Scan for the cell matching the given text and deliver its (x, y) coordinate at center. 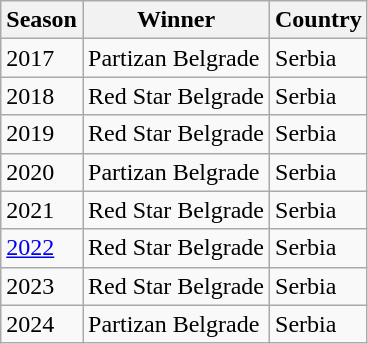
2024 (42, 324)
Winner (176, 20)
2019 (42, 134)
Country (319, 20)
Season (42, 20)
2021 (42, 210)
2018 (42, 96)
2020 (42, 172)
2022 (42, 248)
2023 (42, 286)
2017 (42, 58)
